Return the (X, Y) coordinate for the center point of the cell that contains the specified text.  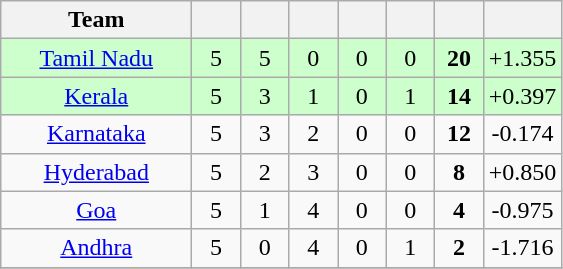
Hyderabad (96, 172)
Team (96, 20)
Karnataka (96, 134)
Tamil Nadu (96, 58)
Andhra (96, 248)
+0.397 (522, 96)
20 (460, 58)
Kerala (96, 96)
+1.355 (522, 58)
14 (460, 96)
+0.850 (522, 172)
-0.174 (522, 134)
8 (460, 172)
Goa (96, 210)
-0.975 (522, 210)
-1.716 (522, 248)
12 (460, 134)
